Find where the given text appears and provide that cell's center as (x, y) coordinate. 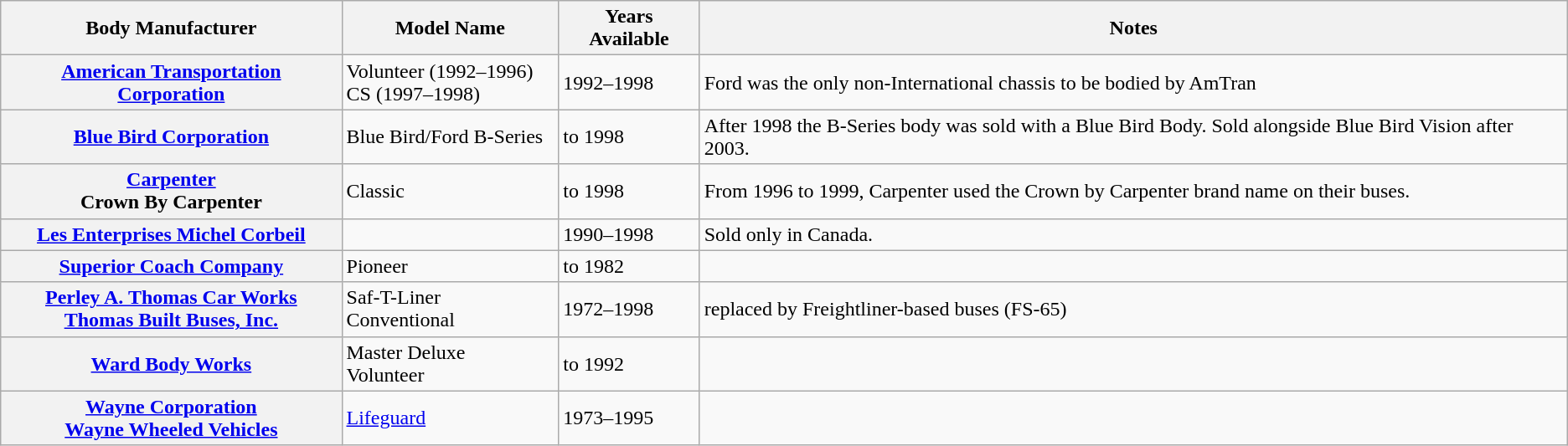
Ford was the only non-International chassis to be bodied by AmTran (1133, 82)
American Transportation Corporation (171, 82)
Blue Bird Corporation (171, 137)
Body Manufacturer (171, 28)
From 1996 to 1999, Carpenter used the Crown by Carpenter brand name on their buses. (1133, 191)
Sold only in Canada. (1133, 234)
Notes (1133, 28)
After 1998 the B-Series body was sold with a Blue Bird Body. Sold alongside Blue Bird Vision after 2003. (1133, 137)
1992–1998 (630, 82)
Master Deluxe Volunteer (451, 363)
1990–1998 (630, 234)
Pioneer (451, 266)
to 1992 (630, 363)
1972–1998 (630, 310)
Years Available (630, 28)
Perley A. Thomas Car Works Thomas Built Buses, Inc. (171, 310)
Saf-T-Liner Conventional (451, 310)
Classic (451, 191)
Les Enterprises Michel Corbeil (171, 234)
Superior Coach Company (171, 266)
to 1982 (630, 266)
Ward Body Works (171, 363)
Lifeguard (451, 418)
Volunteer (1992–1996) CS (1997–1998) (451, 82)
Wayne CorporationWayne Wheeled Vehicles (171, 418)
replaced by Freightliner-based buses (FS-65) (1133, 310)
Carpenter Crown By Carpenter (171, 191)
Blue Bird/Ford B-Series (451, 137)
Model Name (451, 28)
1973–1995 (630, 418)
